Find where the given text appears and provide that cell's center as (X, Y) coordinate. 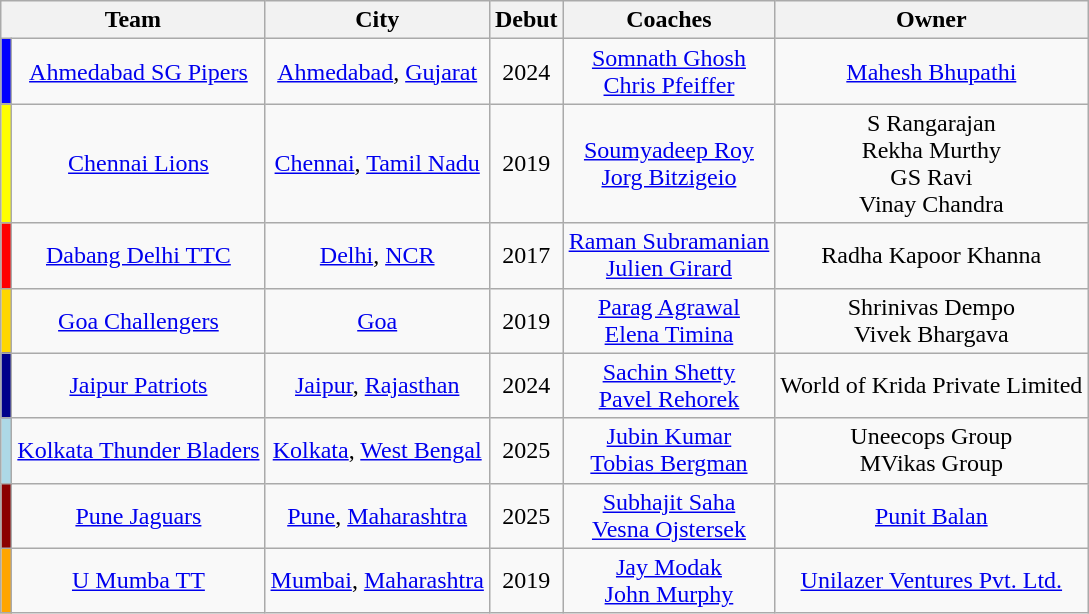
Dabang Delhi TTC (138, 256)
Jaipur Patriots (138, 386)
Jubin Kumar Tobias Bergman (669, 450)
Jaipur, Rajasthan (377, 386)
City (377, 20)
S RangarajanRekha MurthyGS RaviVinay Chandra (932, 164)
U Mumba TT (138, 580)
Goa (377, 320)
Chennai, Tamil Nadu (377, 164)
Team (133, 20)
Mumbai, Maharashtra (377, 580)
Coaches (669, 20)
Soumyadeep Roy Jorg Bitzigeio (669, 164)
2017 (526, 256)
Radha Kapoor Khanna (932, 256)
Pune, Maharashtra (377, 516)
Shrinivas DempoVivek Bhargava (932, 320)
Pune Jaguars (138, 516)
Goa Challengers (138, 320)
Mahesh Bhupathi (932, 72)
Raman Subramanian Julien Girard (669, 256)
World of Krida Private Limited (932, 386)
Ahmedabad, Gujarat (377, 72)
Chennai Lions (138, 164)
Jay Modak John Murphy (669, 580)
Somnath Ghosh Chris Pfeiffer (669, 72)
Owner (932, 20)
Uneecops GroupMVikas Group (932, 450)
Delhi, NCR (377, 256)
Kolkata Thunder Bladers (138, 450)
Ahmedabad SG Pipers (138, 72)
Parag Agrawal Elena Timina (669, 320)
Unilazer Ventures Pvt. Ltd. (932, 580)
Sachin Shetty Pavel Rehorek (669, 386)
Punit Balan (932, 516)
Kolkata, West Bengal (377, 450)
Subhajit Saha Vesna Ojstersek (669, 516)
Debut (526, 20)
